Capture the cell that displays the provided text and extract its (x, y) central coordinate. 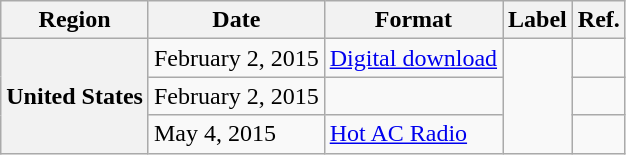
United States (75, 96)
Date (236, 20)
Label (538, 20)
Ref. (598, 20)
Format (413, 20)
Digital download (413, 58)
Hot AC Radio (413, 134)
May 4, 2015 (236, 134)
Region (75, 20)
